Provide the (X, Y) coordinate of the cell's center where the given text is located.  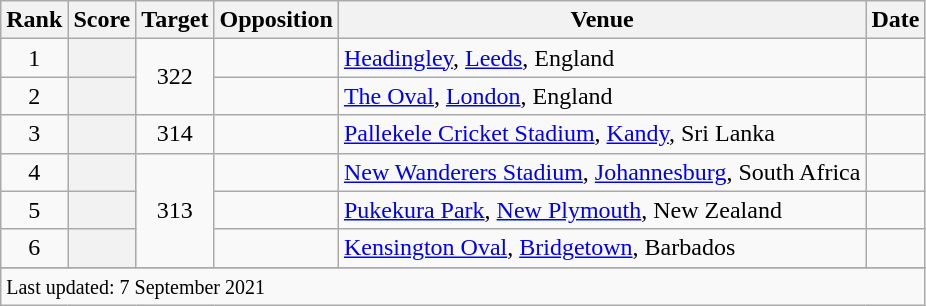
Opposition (276, 20)
New Wanderers Stadium, Johannesburg, South Africa (602, 172)
Target (175, 20)
6 (34, 248)
Venue (602, 20)
Headingley, Leeds, England (602, 58)
322 (175, 77)
Rank (34, 20)
1 (34, 58)
5 (34, 210)
Last updated: 7 September 2021 (463, 286)
Pukekura Park, New Plymouth, New Zealand (602, 210)
2 (34, 96)
Score (102, 20)
The Oval, London, England (602, 96)
314 (175, 134)
Date (896, 20)
313 (175, 210)
3 (34, 134)
4 (34, 172)
Pallekele Cricket Stadium, Kandy, Sri Lanka (602, 134)
Kensington Oval, Bridgetown, Barbados (602, 248)
